Extract the [x, y] coordinate from the center of the cell holding the provided text.  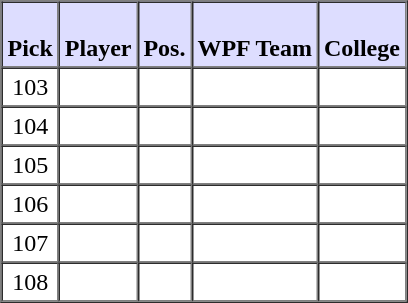
107 [30, 244]
108 [30, 282]
103 [30, 88]
105 [30, 166]
104 [30, 126]
Pick [30, 35]
Player [98, 35]
WPF Team [254, 35]
College [362, 35]
Pos. [164, 35]
106 [30, 204]
